Return (x, y) of the center of cell containing provided text 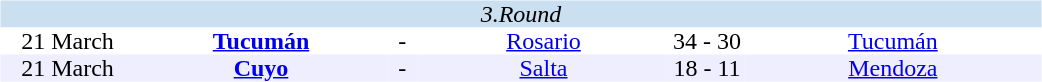
34 - 30 (707, 42)
Mendoza (892, 68)
Cuyo (262, 68)
18 - 11 (707, 68)
Rosario (544, 42)
Salta (544, 68)
3.Round (520, 14)
